For the text-containing cell, return its midpoint in (X, Y) coordinate format. 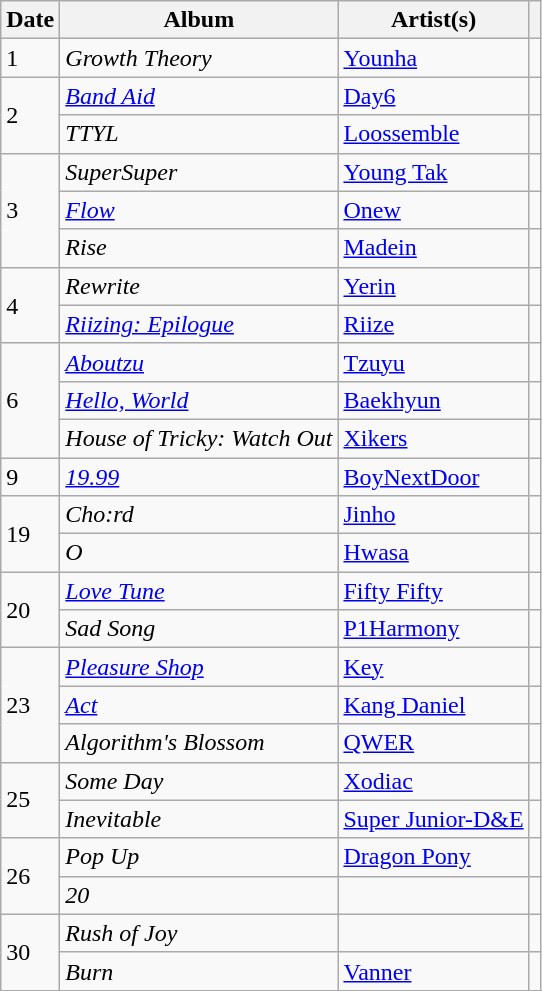
19.99 (199, 477)
Album (199, 20)
Baekhyun (434, 400)
Burn (199, 971)
25 (30, 800)
Kang Daniel (434, 705)
Act (199, 705)
Growth Theory (199, 58)
26 (30, 876)
Fifty Fifty (434, 591)
1 (30, 58)
Rise (199, 248)
Inevitable (199, 819)
Pleasure Shop (199, 667)
Band Aid (199, 96)
TTYL (199, 134)
Algorithm's Blossom (199, 743)
Jinho (434, 515)
Xodiac (434, 781)
6 (30, 400)
Yerin (434, 286)
Tzuyu (434, 362)
Rewrite (199, 286)
30 (30, 952)
Love Tune (199, 591)
Loossemble (434, 134)
9 (30, 477)
SuperSuper (199, 172)
Flow (199, 210)
Pop Up (199, 857)
Day6 (434, 96)
Sad Song (199, 629)
Rush of Joy (199, 933)
Aboutzu (199, 362)
Hwasa (434, 553)
Younha (434, 58)
Some Day (199, 781)
3 (30, 210)
P1Harmony (434, 629)
Riizing: Epilogue (199, 324)
Artist(s) (434, 20)
23 (30, 705)
QWER (434, 743)
Hello, World (199, 400)
Dragon Pony (434, 857)
Onew (434, 210)
O (199, 553)
19 (30, 534)
Vanner (434, 971)
Xikers (434, 438)
Madein (434, 248)
Date (30, 20)
BoyNextDoor (434, 477)
Super Junior-D&E (434, 819)
Young Tak (434, 172)
4 (30, 305)
Key (434, 667)
Cho:rd (199, 515)
2 (30, 115)
Riize (434, 324)
House of Tricky: Watch Out (199, 438)
